Capture the cell that displays the provided text and extract its [x, y] central coordinate. 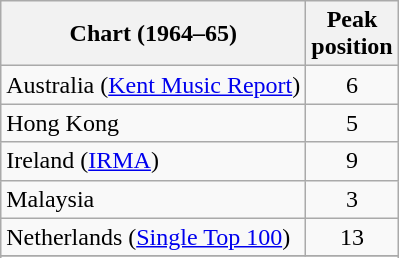
13 [352, 237]
Chart (1964–65) [154, 34]
9 [352, 161]
Australia (Kent Music Report) [154, 85]
6 [352, 85]
Malaysia [154, 199]
3 [352, 199]
5 [352, 123]
Peakposition [352, 34]
Netherlands (Single Top 100) [154, 237]
Ireland (IRMA) [154, 161]
Hong Kong [154, 123]
